Determine the [X, Y] coordinate at the center of the cell enclosing the given text.  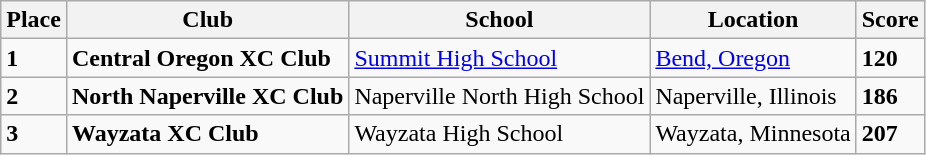
1 [34, 58]
Naperville, Illinois [753, 96]
Wayzata High School [500, 134]
Score [890, 20]
Place [34, 20]
North Naperville XC Club [207, 96]
Summit High School [500, 58]
Wayzata XC Club [207, 134]
Central Oregon XC Club [207, 58]
120 [890, 58]
Wayzata, Minnesota [753, 134]
Club [207, 20]
Location [753, 20]
3 [34, 134]
186 [890, 96]
207 [890, 134]
School [500, 20]
Bend, Oregon [753, 58]
2 [34, 96]
Naperville North High School [500, 96]
